Identify which cell holds the provided text, then report its [x, y] central coordinate. 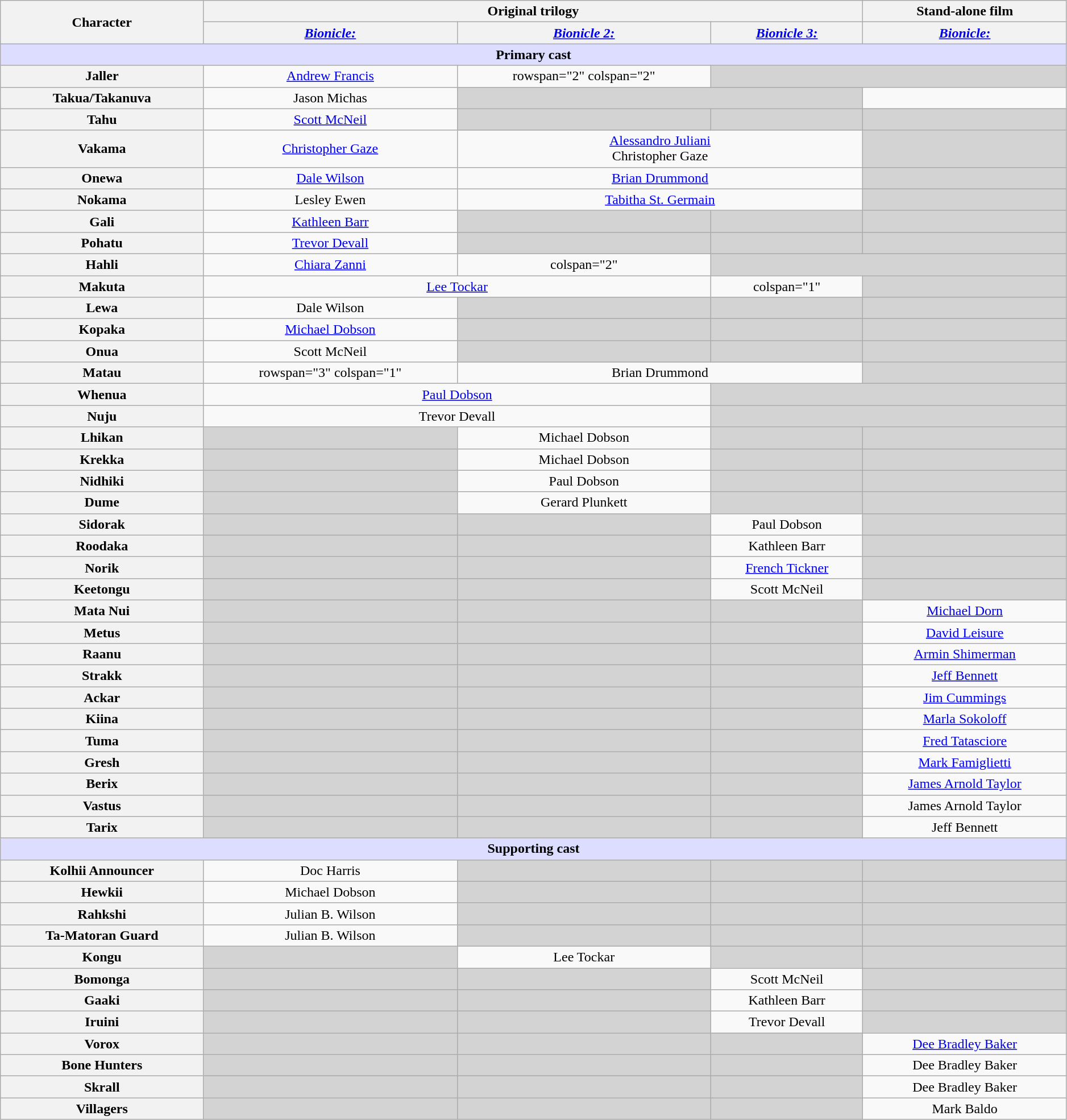
Hewkii [102, 892]
Berix [102, 784]
Keetongu [102, 589]
Armin Shimerman [965, 654]
Dume [102, 503]
Onewa [102, 178]
Ta-Matoran Guard [102, 935]
Makuta [102, 286]
Tabitha St. Germain [660, 200]
Strakk [102, 676]
Christopher Gaze [330, 149]
Bone Hunters [102, 1065]
Marla Sokoloff [965, 719]
colspan="2" [584, 264]
Lesley Ewen [330, 200]
Fred Tatasciore [965, 741]
Whenua [102, 395]
Villagers [102, 1109]
Raanu [102, 654]
Mata Nui [102, 611]
Onua [102, 351]
Sidorak [102, 524]
David Leisure [965, 633]
rowspan="3" colspan="1" [330, 373]
Gaaki [102, 1001]
Jim Cummings [965, 698]
Kiina [102, 719]
Rahkshi [102, 914]
Iruini [102, 1022]
Alessandro JulianiChristopher Gaze [660, 149]
Tarix [102, 827]
Jason Michas [330, 98]
Lhikan [102, 438]
Krekka [102, 459]
Takua/Takanuva [102, 98]
Skrall [102, 1087]
colspan="1" [787, 286]
Kopaka [102, 330]
Metus [102, 633]
Nidhiki [102, 481]
Lewa [102, 308]
Andrew Francis [330, 76]
Michael Dorn [965, 611]
Stand-alone film [965, 11]
Matau [102, 373]
Kongu [102, 957]
Gali [102, 221]
Supporting cast [534, 849]
Chiara Zanni [330, 264]
Norik [102, 567]
French Tickner [787, 567]
Gresh [102, 762]
Mark Famiglietti [965, 762]
Ackar [102, 698]
Vakama [102, 149]
Vastus [102, 806]
Vorox [102, 1044]
Roodaka [102, 546]
Bomonga [102, 978]
Original trilogy [533, 11]
rowspan="2" colspan="2" [584, 76]
Bionicle 2: [584, 33]
Gerard Plunkett [584, 503]
Tahu [102, 119]
Pohatu [102, 243]
Mark Baldo [965, 1109]
Nokama [102, 200]
Hahli [102, 264]
Nuju [102, 416]
Jaller [102, 76]
Primary cast [534, 55]
Kolhii Announcer [102, 870]
Doc Harris [330, 870]
Bionicle 3: [787, 33]
Character [102, 22]
Tuma [102, 741]
